Determine the [x, y] coordinate at the center of the cell enclosing the given text.  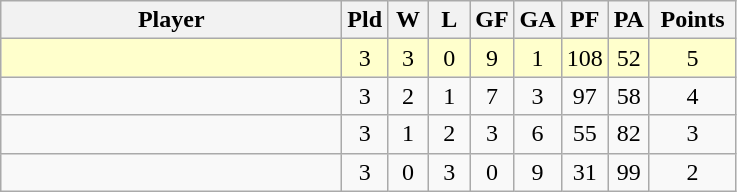
Player [172, 20]
L [450, 20]
97 [584, 96]
PF [584, 20]
GA [538, 20]
31 [584, 172]
6 [538, 134]
Pld [365, 20]
108 [584, 58]
55 [584, 134]
5 [692, 58]
7 [492, 96]
52 [628, 58]
PA [628, 20]
82 [628, 134]
GF [492, 20]
Points [692, 20]
W [408, 20]
4 [692, 96]
58 [628, 96]
99 [628, 172]
